Output the (X, Y) coordinate of the center of the cell containing the given text.  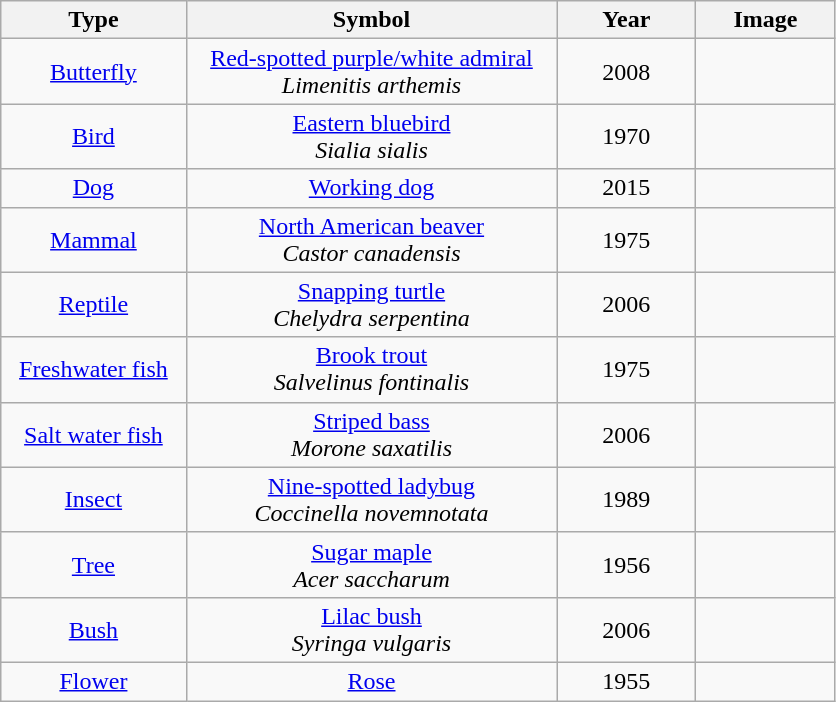
Tree (94, 564)
Striped bassMorone saxatilis (372, 434)
Image (766, 20)
2015 (626, 188)
1956 (626, 564)
1955 (626, 681)
Nine-spotted ladybugCoccinella novemnotata (372, 500)
Eastern bluebirdSialia sialis (372, 136)
Butterfly (94, 72)
1989 (626, 500)
Year (626, 20)
Bird (94, 136)
Type (94, 20)
Bush (94, 630)
Reptile (94, 304)
Working dog (372, 188)
Salt water fish (94, 434)
Mammal (94, 240)
Snapping turtleChelydra serpentina (372, 304)
Brook troutSalvelinus fontinalis (372, 370)
1970 (626, 136)
North American beaverCastor canadensis (372, 240)
Dog (94, 188)
2008 (626, 72)
Flower (94, 681)
Symbol (372, 20)
Freshwater fish (94, 370)
Insect (94, 500)
Lilac bushSyringa vulgaris (372, 630)
Red-spotted purple/white admiralLimenitis arthemis (372, 72)
Sugar mapleAcer saccharum (372, 564)
Rose (372, 681)
